Extract the (X, Y) coordinate from the center of the cell holding the provided text.  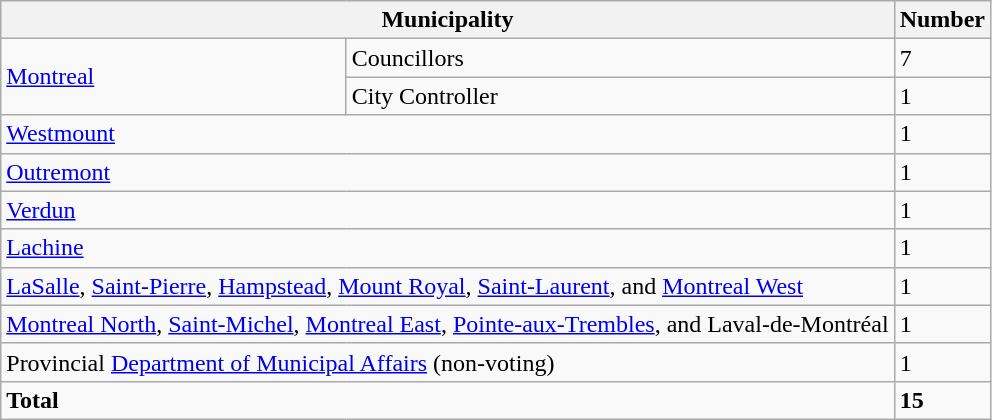
Verdun (448, 210)
Total (448, 400)
Westmount (448, 134)
City Controller (620, 96)
Provincial Department of Municipal Affairs (non-voting) (448, 362)
Montreal (174, 77)
LaSalle, Saint-Pierre, Hampstead, Mount Royal, Saint-Laurent, and Montreal West (448, 286)
Municipality (448, 20)
Lachine (448, 248)
Councillors (620, 58)
Montreal North, Saint-Michel, Montreal East, Pointe-aux-Trembles, and Laval-de-Montréal (448, 324)
15 (942, 400)
7 (942, 58)
Number (942, 20)
Outremont (448, 172)
